Pinpoint the cell where the given text exists, returning its [x, y] midpoint coordinate. 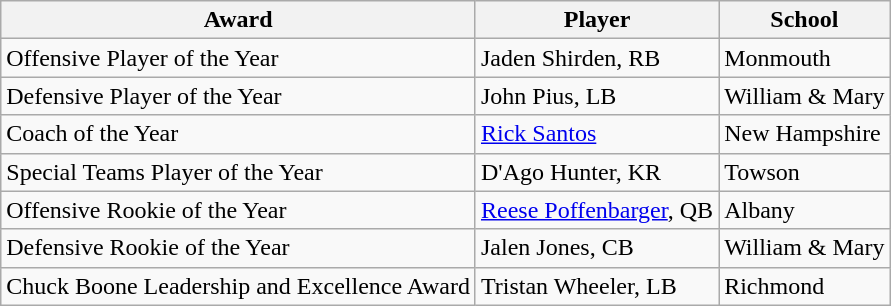
Jaden Shirden, RB [596, 58]
Tristan Wheeler, LB [596, 286]
Albany [804, 210]
Chuck Boone Leadership and Excellence Award [238, 286]
John Pius, LB [596, 96]
Richmond [804, 286]
Reese Poffenbarger, QB [596, 210]
Special Teams Player of the Year [238, 172]
Rick Santos [596, 134]
Monmouth [804, 58]
Offensive Rookie of the Year [238, 210]
Defensive Player of the Year [238, 96]
Offensive Player of the Year [238, 58]
Defensive Rookie of the Year [238, 248]
School [804, 20]
Towson [804, 172]
Jalen Jones, CB [596, 248]
Player [596, 20]
Coach of the Year [238, 134]
Award [238, 20]
New Hampshire [804, 134]
D'Ago Hunter, KR [596, 172]
